Pinpoint the cell where the given text exists, returning its [x, y] midpoint coordinate. 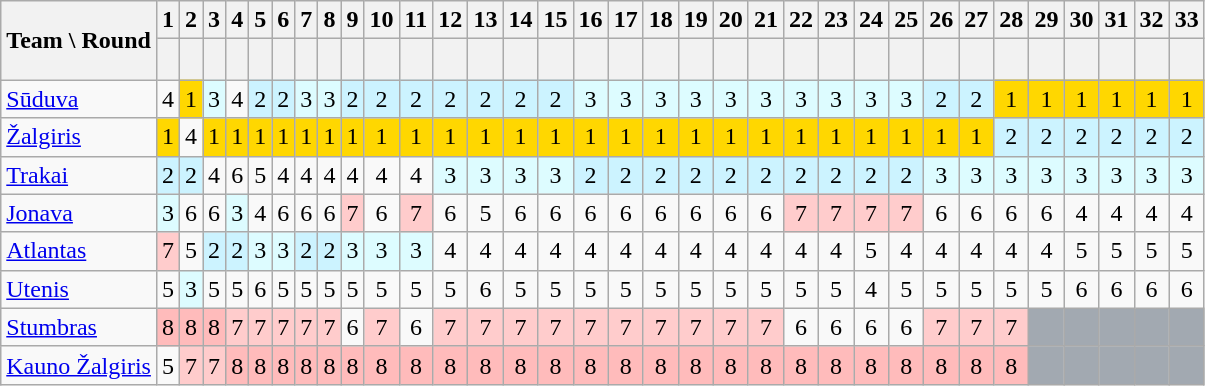
Trakai [79, 175]
19 [696, 20]
Žalgiris [79, 137]
22 [800, 20]
Kauno Žalgiris [79, 365]
Sūduva [79, 99]
Atlantas [79, 251]
13 [486, 20]
29 [1046, 20]
33 [1186, 20]
15 [556, 20]
28 [1012, 20]
30 [1082, 20]
32 [1152, 20]
16 [590, 20]
11 [416, 20]
12 [450, 20]
Utenis [79, 289]
Stumbras [79, 327]
26 [942, 20]
14 [520, 20]
Jonava [79, 213]
10 [382, 20]
25 [906, 20]
17 [626, 20]
Team \ Round [79, 40]
24 [872, 20]
9 [352, 20]
27 [976, 20]
20 [730, 20]
23 [836, 20]
18 [660, 20]
31 [1116, 20]
21 [766, 20]
